Output the [x, y] coordinate of the center of the cell containing the given text.  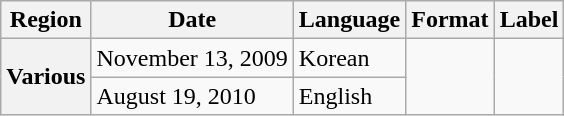
August 19, 2010 [192, 96]
Various [46, 77]
Korean [349, 58]
November 13, 2009 [192, 58]
Format [450, 20]
Language [349, 20]
Date [192, 20]
Region [46, 20]
English [349, 96]
Label [529, 20]
